From the cell containing the given text, extract its center point as (x, y) coordinate. 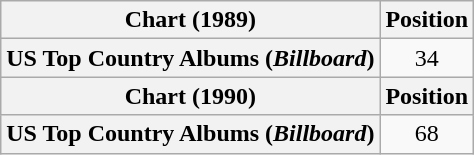
34 (427, 58)
Chart (1989) (190, 20)
Chart (1990) (190, 96)
68 (427, 134)
